From the cell containing the given text, extract its center point as [x, y] coordinate. 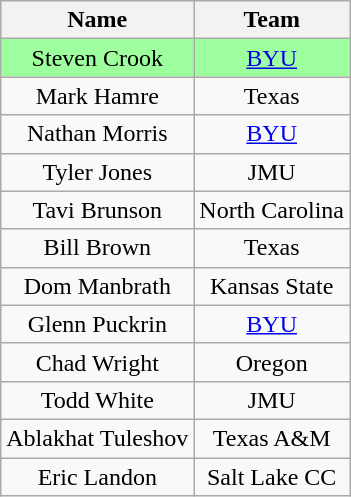
Oregon [272, 362]
Bill Brown [98, 248]
Team [272, 20]
Todd White [98, 400]
Chad Wright [98, 362]
North Carolina [272, 210]
Ablakhat Tuleshov [98, 438]
Kansas State [272, 286]
Tyler Jones [98, 172]
Name [98, 20]
Mark Hamre [98, 96]
Glenn Puckrin [98, 324]
Eric Landon [98, 477]
Steven Crook [98, 58]
Tavi Brunson [98, 210]
Nathan Morris [98, 134]
Salt Lake CC [272, 477]
Dom Manbrath [98, 286]
Texas A&M [272, 438]
